Extract the [X, Y] coordinate from the center of the cell holding the provided text.  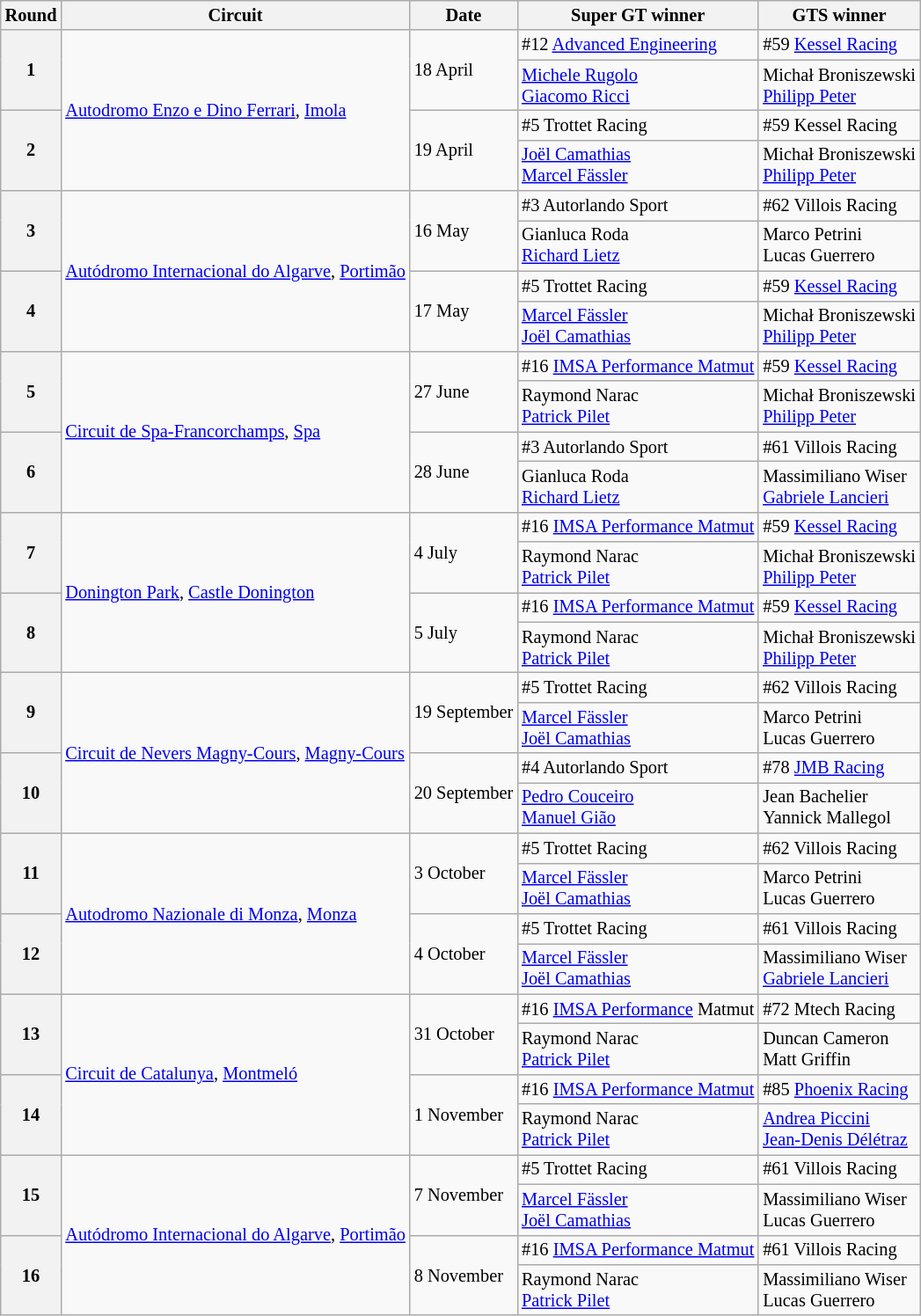
15 [32, 1195]
#72 Mtech Racing [839, 1009]
31 October [464, 1035]
18 April [464, 70]
16 [32, 1276]
27 June [464, 391]
Michele Rugolo Giacomo Ricci [638, 85]
Circuit de Nevers Magny-Cours, Magny-Cours [235, 753]
Pedro Couceiro Manuel Gião [638, 808]
8 November [464, 1276]
Circuit de Catalunya, Montmeló [235, 1075]
9 [32, 713]
3 October [464, 873]
Round [32, 15]
Andrea Piccini Jean-Denis Délétraz [839, 1130]
2 [32, 150]
1 November [464, 1114]
Date [464, 15]
Duncan Cameron Matt Griffin [839, 1049]
8 [32, 632]
12 [32, 954]
7 [32, 552]
1 [32, 70]
Autodromo Enzo e Dino Ferrari, Imola [235, 111]
11 [32, 873]
19 September [464, 713]
6 [32, 472]
Super GT winner [638, 15]
10 [32, 793]
20 September [464, 793]
13 [32, 1035]
Circuit de Spa-Francorchamps, Spa [235, 431]
5 [32, 391]
Jean Bachelier Yannick Mallegol [839, 808]
#78 JMB Racing [839, 768]
Autodromo Nazionale di Monza, Monza [235, 913]
#4 Autorlando Sport [638, 768]
7 November [464, 1195]
Circuit [235, 15]
19 April [464, 150]
#12 Advanced Engineering [638, 45]
17 May [464, 311]
Donington Park, Castle Donington [235, 593]
28 June [464, 472]
3 [32, 230]
5 July [464, 632]
16 May [464, 230]
14 [32, 1114]
GTS winner [839, 15]
4 October [464, 954]
4 [32, 311]
4 July [464, 552]
#85 Phoenix Racing [839, 1089]
Joël Camathias Marcel Fässler [638, 165]
